From the cell containing the given text, extract its center point as (x, y) coordinate. 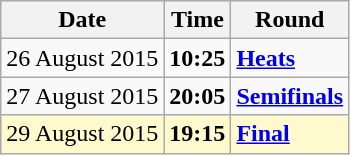
19:15 (198, 134)
Heats (290, 58)
Final (290, 134)
Time (198, 20)
27 August 2015 (82, 96)
Semifinals (290, 96)
Round (290, 20)
10:25 (198, 58)
20:05 (198, 96)
26 August 2015 (82, 58)
29 August 2015 (82, 134)
Date (82, 20)
